Determine the [X, Y] coordinate at the center of the cell enclosing the given text.  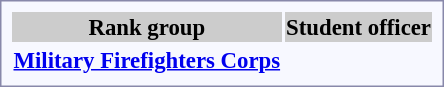
Rank group [147, 27]
Student officer [359, 27]
Military Firefighters Corps [147, 60]
